Return the [X, Y] coordinate for the center point of the cell that contains the specified text.  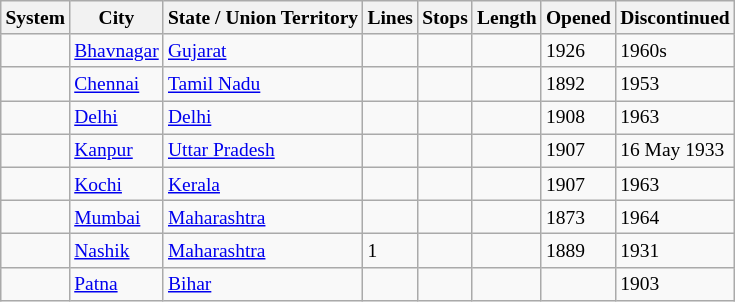
1953 [676, 84]
16 May 1933 [676, 150]
Kanpur [117, 150]
1960s [676, 50]
Nashik [117, 250]
1903 [676, 284]
System [36, 18]
1889 [578, 250]
Patna [117, 284]
1926 [578, 50]
1 [390, 250]
Kochi [117, 184]
State / Union Territory [262, 18]
Discontinued [676, 18]
1964 [676, 216]
Gujarat [262, 50]
Bhavnagar [117, 50]
Uttar Pradesh [262, 150]
1892 [578, 84]
Opened [578, 18]
1873 [578, 216]
1931 [676, 250]
Stops [446, 18]
Mumbai [117, 216]
1908 [578, 118]
Tamil Nadu [262, 84]
Kerala [262, 184]
City [117, 18]
Lines [390, 18]
Chennai [117, 84]
Bihar [262, 284]
Length [506, 18]
